From the cell containing the given text, extract its center point as (X, Y) coordinate. 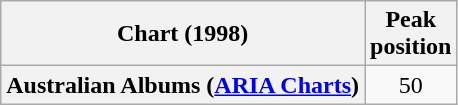
Australian Albums (ARIA Charts) (183, 85)
Peakposition (411, 34)
Chart (1998) (183, 34)
50 (411, 85)
